Locate the cell with the specified text and output its (x, y) center coordinate. 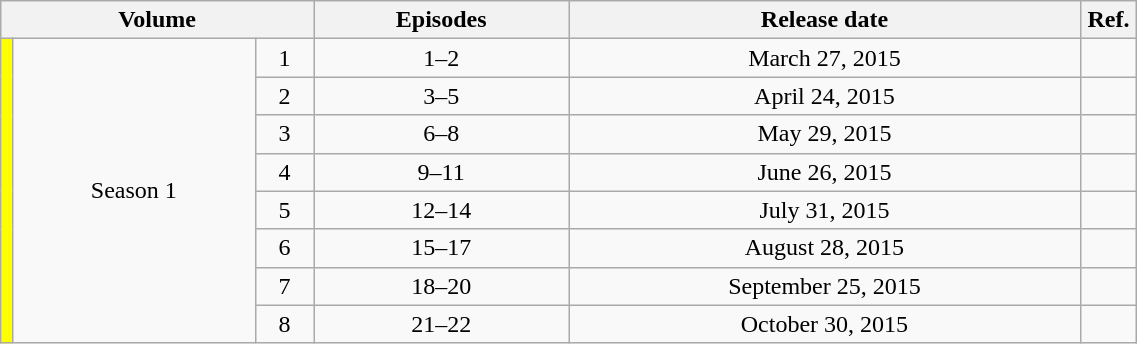
18–20 (442, 286)
15–17 (442, 248)
June 26, 2015 (824, 172)
Volume (158, 20)
March 27, 2015 (824, 58)
1 (285, 58)
Ref. (1108, 20)
9–11 (442, 172)
7 (285, 286)
4 (285, 172)
8 (285, 324)
September 25, 2015 (824, 286)
Season 1 (134, 191)
6 (285, 248)
5 (285, 210)
Release date (824, 20)
3–5 (442, 96)
May 29, 2015 (824, 134)
6–8 (442, 134)
August 28, 2015 (824, 248)
3 (285, 134)
July 31, 2015 (824, 210)
2 (285, 96)
1–2 (442, 58)
October 30, 2015 (824, 324)
Episodes (442, 20)
12–14 (442, 210)
April 24, 2015 (824, 96)
21–22 (442, 324)
